Identify which cell holds the provided text, then report its (x, y) central coordinate. 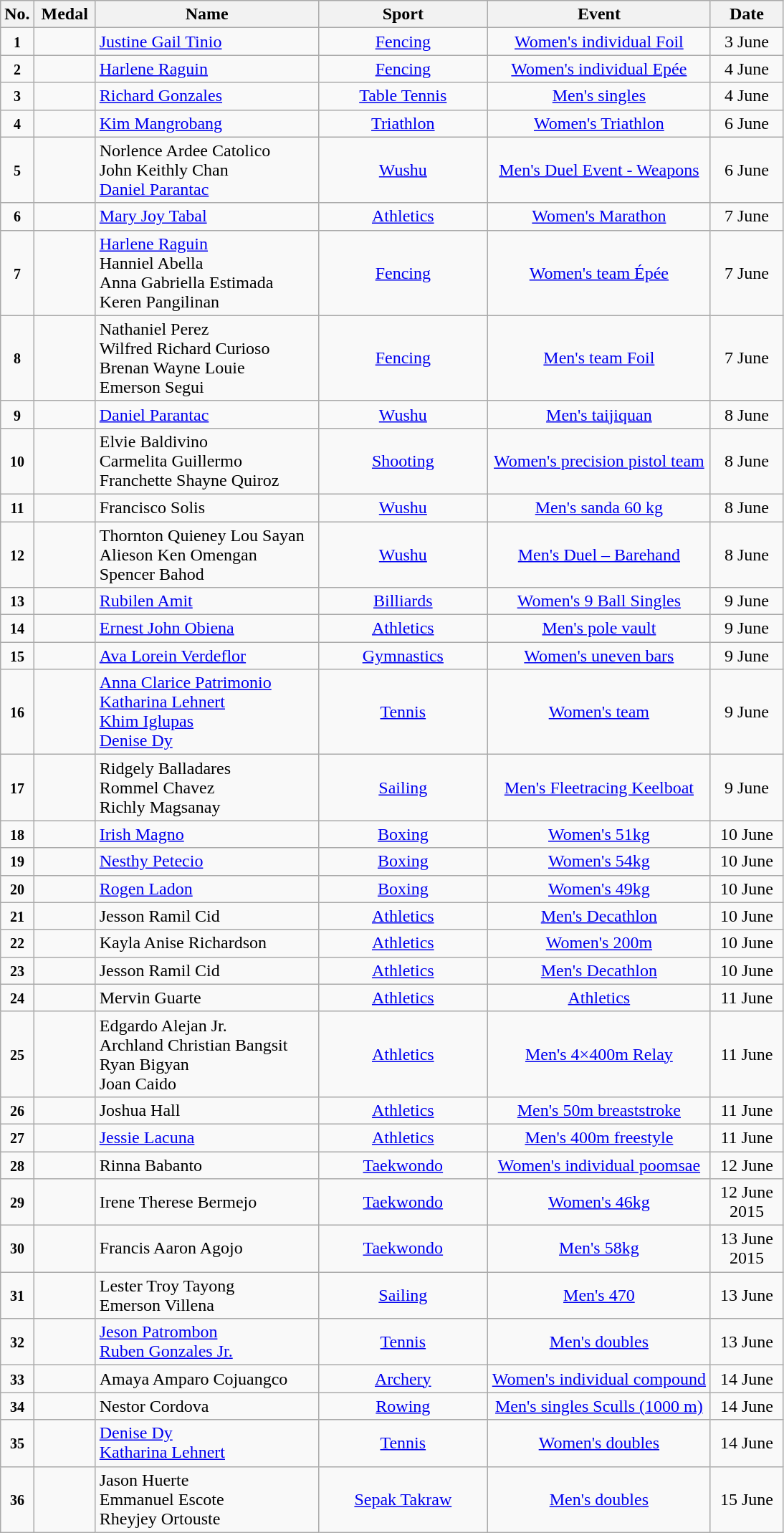
Nathaniel PerezWilfred Richard CuriosoBrenan Wayne LouieEmerson Segui (206, 358)
Francisco Solis (206, 507)
Nesthy Petecio (206, 861)
Rogen Ladon (206, 889)
Ernest John Obiena (206, 629)
Thornton Quieney Lou SayanAlieson Ken OmenganSpencer Bahod (206, 555)
25 (17, 1054)
29 (17, 1203)
Gymnastics (403, 656)
Men's Duel Event - Weapons (599, 170)
3 June (747, 42)
3 (17, 96)
Men's 400m freestyle (599, 1137)
Women's individual poomsae (599, 1165)
26 (17, 1110)
Women's uneven bars (599, 656)
21 (17, 916)
30 (17, 1248)
16 (17, 712)
13 June 2015 (747, 1248)
Women's precision pistol team (599, 461)
6 (17, 216)
Elvie BaldivinoCarmelita GuillermoFranchette Shayne Quiroz (206, 461)
Rowing (403, 1406)
Triathlon (403, 123)
Rubilen Amit (206, 601)
Women's individual Foil (599, 42)
Women's Marathon (599, 216)
Event (599, 14)
35 (17, 1443)
13 (17, 601)
Women's 51kg (599, 834)
Jason HuerteEmmanuel EscoteRheyjey Ortouste (206, 1499)
Shooting (403, 461)
Justine Gail Tinio (206, 42)
Anna Clarice PatrimonioKatharina LehnertKhim IglupasDenise Dy (206, 712)
Men's singles Sculls (1000 m) (599, 1406)
15 June (747, 1499)
34 (17, 1406)
Irene Therese Bermejo (206, 1203)
2 (17, 69)
14 (17, 629)
Men's singles (599, 96)
Women's individual compound (599, 1379)
Jeson PatrombonRuben Gonzales Jr. (206, 1342)
Ava Lorein Verdeflor (206, 656)
Joshua Hall (206, 1110)
Richard Gonzales (206, 96)
Date (747, 14)
Men's Fleetracing Keelboat (599, 788)
19 (17, 861)
11 (17, 507)
4 (17, 123)
31 (17, 1296)
Women's 49kg (599, 889)
Sport (403, 14)
Women's 200m (599, 943)
Daniel Parantac (206, 414)
Irish Magno (206, 834)
Mervin Guarte (206, 998)
12 (17, 555)
Mary Joy Tabal (206, 216)
Men's pole vault (599, 629)
24 (17, 998)
Francis Aaron Agojo (206, 1248)
8 (17, 358)
Women's doubles (599, 1443)
Men's Duel – Barehand (599, 555)
Women's 9 Ball Singles (599, 601)
Men's sanda 60 kg (599, 507)
Women's 46kg (599, 1203)
12 June 2015 (747, 1203)
Kayla Anise Richardson (206, 943)
Nestor Cordova (206, 1406)
1 (17, 42)
Table Tennis (403, 96)
Norlence Ardee CatolicoJohn Keithly ChanDaniel Parantac (206, 170)
Women's Triathlon (599, 123)
Jessie Lacuna (206, 1137)
Ridgely BalladaresRommel ChavezRichly Magsanay (206, 788)
33 (17, 1379)
9 (17, 414)
23 (17, 970)
Men's 470 (599, 1296)
Men's team Foil (599, 358)
No. (17, 14)
Men's 4×400m Relay (599, 1054)
36 (17, 1499)
Name (206, 14)
Harlene Raguin (206, 69)
32 (17, 1342)
Harlene RaguinHanniel AbellaAnna Gabriella EstimadaKeren Pangilinan (206, 272)
Women's team (599, 712)
Men's 58kg (599, 1248)
17 (17, 788)
20 (17, 889)
Billiards (403, 601)
5 (17, 170)
15 (17, 656)
Women's individual Epée (599, 69)
Women's 54kg (599, 861)
Medal (64, 14)
Amaya Amparo Cojuangco (206, 1379)
12 June (747, 1165)
18 (17, 834)
27 (17, 1137)
22 (17, 943)
Rinna Babanto (206, 1165)
Men's 50m breaststroke (599, 1110)
Lester Troy TayongEmerson Villena (206, 1296)
Sepak Takraw (403, 1499)
Kim Mangrobang (206, 123)
28 (17, 1165)
7 (17, 272)
Edgardo Alejan Jr.Archland Christian BangsitRyan BigyanJoan Caido (206, 1054)
Denise DyKatharina Lehnert (206, 1443)
Women's team Épée (599, 272)
Men's taijiquan (599, 414)
Archery (403, 1379)
10 (17, 461)
